Extract the [X, Y] coordinate from the center of the cell holding the provided text.  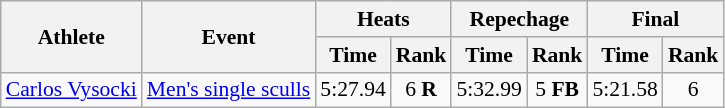
Carlos Vysocki [72, 90]
6 R [422, 90]
5 FB [558, 90]
5:27.94 [352, 90]
Event [229, 36]
Final [655, 19]
6 [694, 90]
Athlete [72, 36]
5:32.99 [488, 90]
5:21.58 [624, 90]
Men's single sculls [229, 90]
Repechage [519, 19]
Heats [383, 19]
